Detect which cell encompasses the target text, then output its [X, Y] center coordinate. 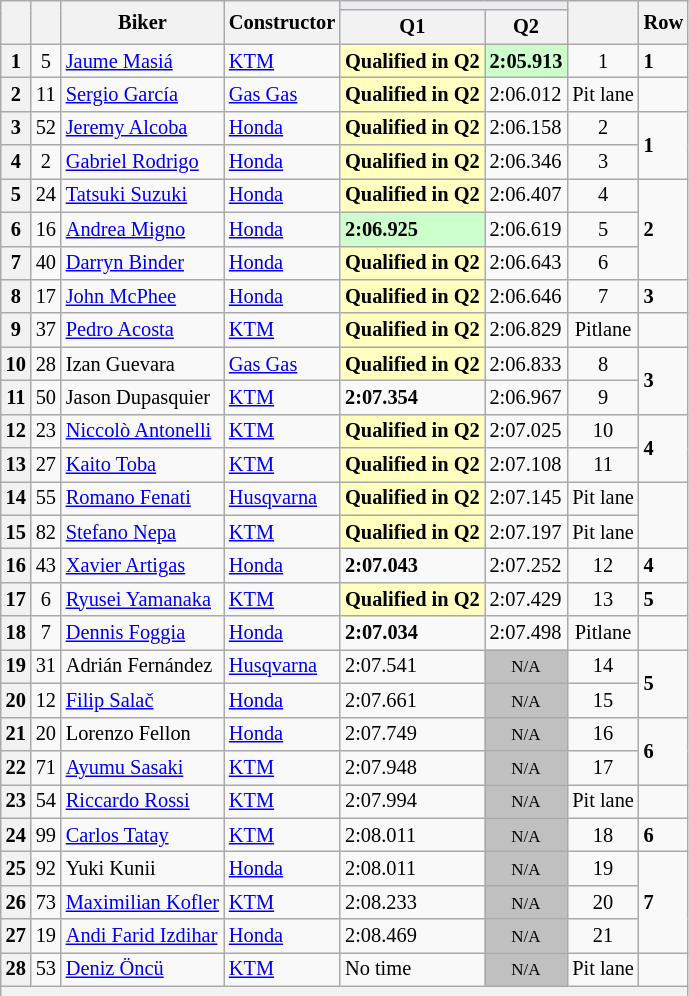
Row [664, 22]
26 [16, 902]
55 [46, 498]
Jeremy Alcoba [142, 128]
43 [46, 565]
2:07.354 [412, 397]
2:06.407 [526, 195]
Filip Salač [142, 700]
2:05.913 [526, 61]
Maximilian Kofler [142, 902]
2:06.829 [526, 330]
53 [46, 969]
2:07.043 [412, 565]
2:07.498 [526, 633]
2:07.252 [526, 565]
Jason Dupasquier [142, 397]
2:06.833 [526, 364]
22 [16, 767]
Ayumu Sasaki [142, 767]
Kaito Toba [142, 465]
Andrea Migno [142, 229]
2:07.197 [526, 532]
52 [46, 128]
Lorenzo Fellon [142, 734]
2:07.108 [526, 465]
Dennis Foggia [142, 633]
2:07.145 [526, 498]
31 [46, 666]
2:07.025 [526, 431]
Adrián Fernández [142, 666]
99 [46, 835]
2:07.994 [412, 801]
2:08.469 [412, 936]
No time [412, 969]
Niccolò Antonelli [142, 431]
50 [46, 397]
Q2 [526, 27]
Darryn Binder [142, 263]
2:07.541 [412, 666]
Pedro Acosta [142, 330]
Izan Guevara [142, 364]
Andi Farid Izdihar [142, 936]
92 [46, 868]
Tatsuki Suzuki [142, 195]
2:06.646 [526, 296]
73 [46, 902]
Romano Fenati [142, 498]
2:07.948 [412, 767]
2:08.233 [412, 902]
Riccardo Rossi [142, 801]
82 [46, 532]
John McPhee [142, 296]
Stefano Nepa [142, 532]
Constructor [282, 22]
2:06.158 [526, 128]
Biker [142, 22]
2:06.967 [526, 397]
Yuki Kunii [142, 868]
Q1 [412, 27]
54 [46, 801]
2:07.034 [412, 633]
2:06.012 [526, 94]
71 [46, 767]
Jaume Masiá [142, 61]
2:06.619 [526, 229]
2:07.749 [412, 734]
Deniz Öncü [142, 969]
Ryusei Yamanaka [142, 599]
Sergio García [142, 94]
2:07.429 [526, 599]
Gabriel Rodrigo [142, 162]
2:06.925 [412, 229]
2:07.661 [412, 700]
2:06.346 [526, 162]
40 [46, 263]
25 [16, 868]
37 [46, 330]
Carlos Tatay [142, 835]
2:06.643 [526, 263]
Xavier Artigas [142, 565]
